Output the (x, y) coordinate of the center of the cell containing the given text.  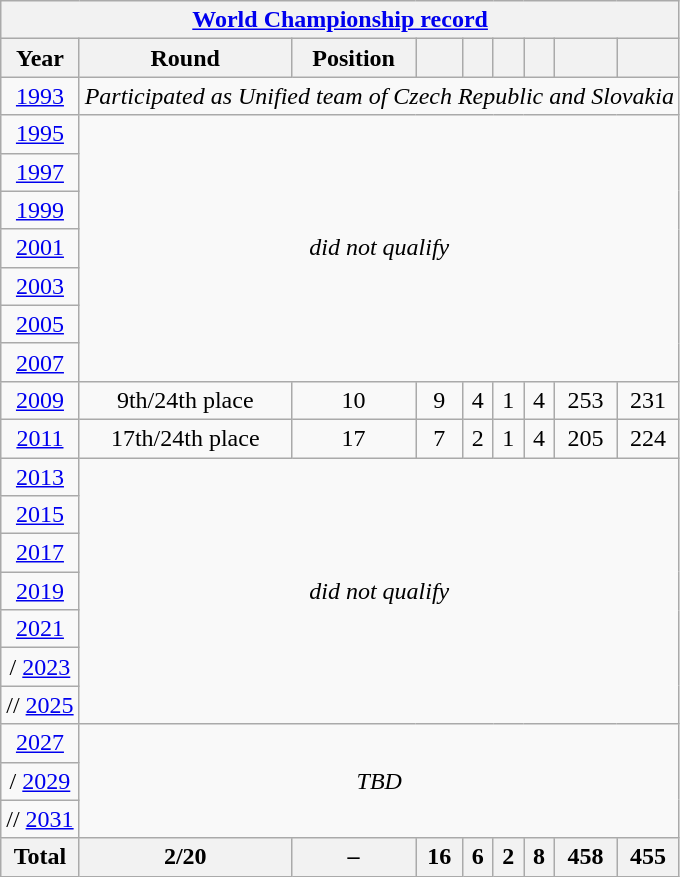
TBD (379, 781)
2015 (40, 515)
6 (478, 857)
Participated as Unified team of Czech Republic and Slovakia (379, 96)
231 (648, 400)
2009 (40, 400)
2007 (40, 362)
458 (586, 857)
Year (40, 58)
205 (586, 438)
Total (40, 857)
// 2031 (40, 819)
2013 (40, 477)
16 (440, 857)
253 (586, 400)
Round (185, 58)
8 (540, 857)
7 (440, 438)
Position (354, 58)
// 2025 (40, 705)
– (354, 857)
2027 (40, 743)
/ 2023 (40, 667)
10 (354, 400)
17 (354, 438)
2001 (40, 248)
2021 (40, 629)
2017 (40, 553)
224 (648, 438)
9th/24th place (185, 400)
2019 (40, 591)
World Championship record (340, 20)
1997 (40, 172)
2005 (40, 324)
1999 (40, 210)
2011 (40, 438)
1993 (40, 96)
455 (648, 857)
/ 2029 (40, 781)
2/20 (185, 857)
1995 (40, 134)
17th/24th place (185, 438)
9 (440, 400)
2003 (40, 286)
